Identify which cell holds the provided text, then report its (x, y) central coordinate. 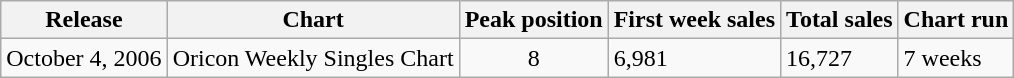
16,727 (840, 58)
Peak position (534, 20)
7 weeks (956, 58)
Oricon Weekly Singles Chart (313, 58)
Release (84, 20)
Chart (313, 20)
First week sales (694, 20)
Chart run (956, 20)
October 4, 2006 (84, 58)
6,981 (694, 58)
8 (534, 58)
Total sales (840, 20)
